Determine the (x, y) coordinate at the center of the cell enclosing the given text.  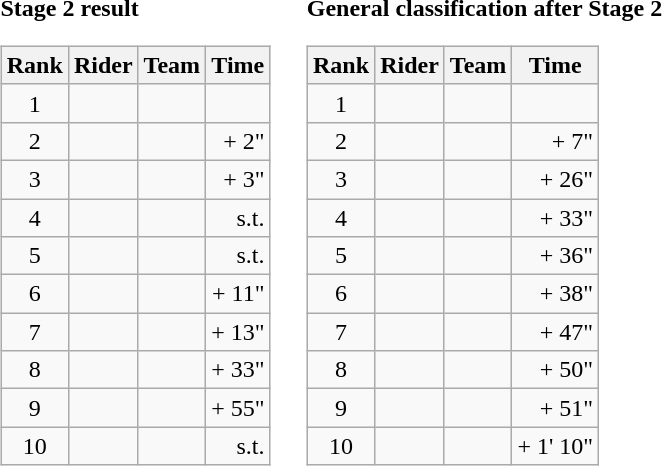
+ 13" (238, 332)
+ 11" (238, 294)
+ 51" (556, 408)
+ 55" (238, 408)
+ 26" (556, 179)
+ 7" (556, 141)
+ 2" (238, 141)
+ 1' 10" (556, 446)
+ 47" (556, 332)
+ 38" (556, 294)
+ 36" (556, 256)
+ 3" (238, 179)
+ 50" (556, 370)
